Pinpoint the cell where the given text exists, returning its [x, y] midpoint coordinate. 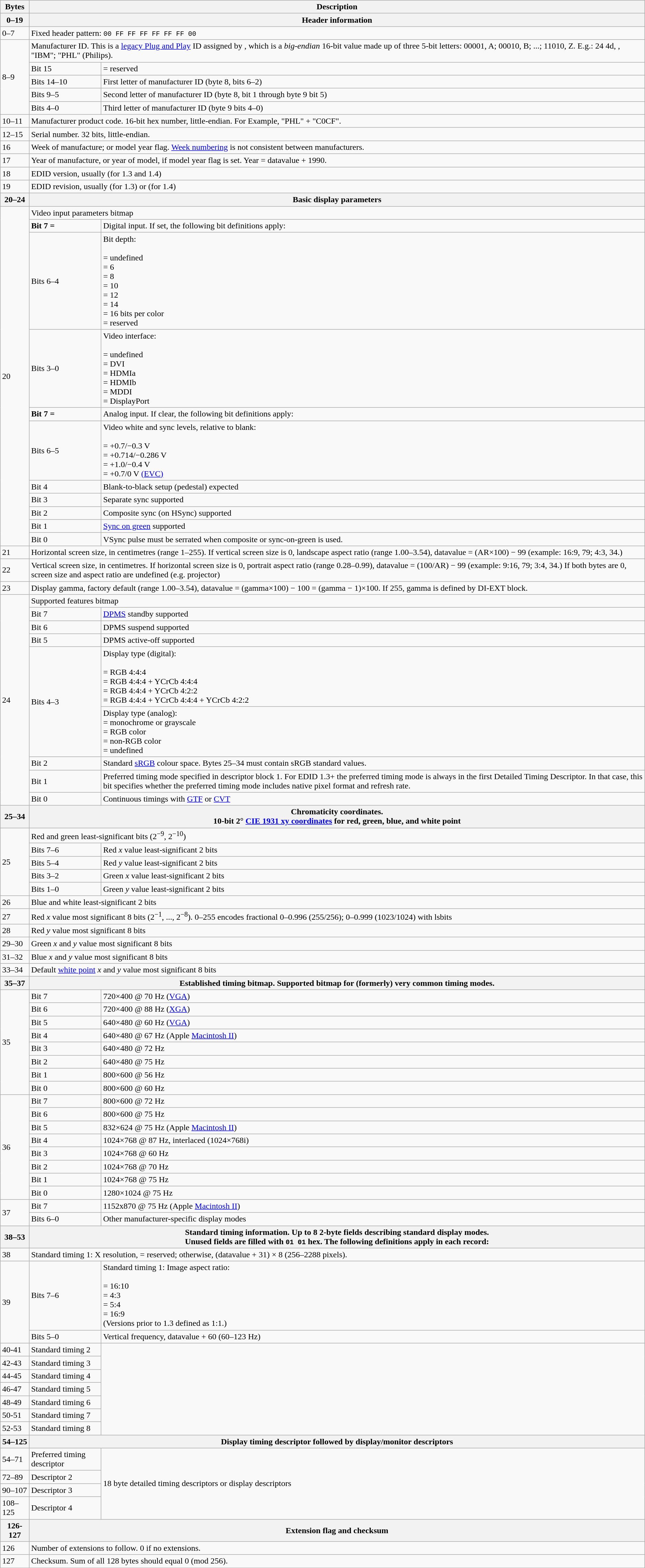
24 [15, 700]
DPMS active-off supported [373, 640]
= reserved [373, 69]
1024×768 @ 60 Hz [373, 1154]
Extension flag and checksum [337, 1530]
Green y value least-significant 2 bits [373, 889]
800×600 @ 72 Hz [373, 1101]
Display type (digital): = RGB 4:4:4 = RGB 4:4:4 + YCrCb 4:4:4 = RGB 4:4:4 + YCrCb 4:2:2 = RGB 4:4:4 + YCrCb 4:4:4 + YCrCb 4:2:2 [373, 677]
Chromaticity coordinates. 10-bit 2° CIE 1931 xy coordinates for red, green, blue, and white point [337, 816]
39 [15, 1302]
126 [15, 1548]
Video input parameters bitmap [337, 213]
12–15 [15, 134]
Continuous timings with GTF or CVT [373, 799]
16 [15, 147]
First letter of manufacturer ID (byte 8, bits 6–2) [373, 82]
Preferred timing descriptor [65, 1459]
Third letter of manufacturer ID (byte 9 bits 4–0) [373, 108]
Bits 6–4 [65, 281]
90–107 [15, 1490]
Blank-to-black setup (pedestal) expected [373, 487]
Bytes [15, 7]
Blue and white least-significant 2 bits [337, 902]
Red and green least-significant bits (2−9, 2−10) [337, 836]
19 [15, 187]
Bit 15 [65, 69]
38 [15, 1255]
36 [15, 1147]
54–125 [15, 1442]
Default white point x and y value most significant 8 bits [337, 970]
EDID revision, usually (for 1.3) or (for 1.4) [337, 187]
800×600 @ 60 Hz [373, 1088]
Header information [337, 20]
Vertical frequency, datavalue + 60 (60–123 Hz) [373, 1337]
640×480 @ 72 Hz [373, 1049]
Blue x and y value most significant 8 bits [337, 957]
Digital input. If set, the following bit definitions apply: [373, 226]
Analog input. If clear, the following bit definitions apply: [373, 414]
48-49 [15, 1402]
Standard timing 7 [65, 1415]
29–30 [15, 944]
127 [15, 1561]
Composite sync (on HSync) supported [373, 513]
23 [15, 588]
37 [15, 1213]
1280×1024 @ 75 Hz [373, 1193]
44-45 [15, 1376]
Standard timing 4 [65, 1376]
Red y value most significant 8 bits [337, 931]
Red x value most significant 8 bits (2−1, ..., 2−8). 0–255 encodes fractional 0–0.996 (255/256); 0–0.999 (1023/1024) with lsbits [337, 916]
8–9 [15, 77]
Supported features bitmap [337, 601]
35 [15, 1042]
21 [15, 552]
40-41 [15, 1350]
Bits 1–0 [65, 889]
Standard sRGB colour space. Bytes 25–34 must contain sRGB standard values. [373, 763]
832×624 @ 75 Hz (Apple Macintosh II) [373, 1127]
Red y value least-significant 2 bits [373, 863]
Bits 6–0 [65, 1219]
25–34 [15, 816]
Bits 4–0 [65, 108]
52-53 [15, 1428]
Standard timing 5 [65, 1389]
Second letter of manufacturer ID (byte 8, bit 1 through byte 9 bit 5) [373, 95]
Number of extensions to follow. 0 if no extensions. [337, 1548]
20 [15, 376]
35–37 [15, 983]
108–125 [15, 1508]
25 [15, 862]
50-51 [15, 1415]
640×480 @ 60 Hz (VGA) [373, 1022]
Green x and y value most significant 8 bits [337, 944]
Standard timing 8 [65, 1428]
Descriptor 4 [65, 1508]
640×480 @ 75 Hz [373, 1062]
VSync pulse must be serrated when composite or sync-on-green is used. [373, 539]
Descriptor 2 [65, 1477]
Other manufacturer-specific display modes [373, 1219]
Bits 4–3 [65, 702]
Separate sync supported [373, 500]
Established timing bitmap. Supported bitmap for (formerly) very common timing modes. [337, 983]
DPMS suspend supported [373, 627]
1024×768 @ 87 Hz, interlaced (1024×768i) [373, 1141]
42-43 [15, 1363]
Bits 9–5 [65, 95]
Standard timing 3 [65, 1363]
800×600 @ 56 Hz [373, 1075]
1024×768 @ 70 Hz [373, 1167]
33–34 [15, 970]
Sync on green supported [373, 526]
Display gamma, factory default (range 1.00–3.54), datavalue = (gamma×100) − 100 = (gamma − 1)×100. If 255, gamma is defined by DI-EXT block. [337, 588]
EDID version, usually (for 1.3 and 1.4) [337, 173]
Bit depth: = undefined = 6 = 8 = 10 = 12 = 14 = 16 bits per color = reserved [373, 281]
1152x870 @ 75 Hz (Apple Macintosh II) [373, 1206]
28 [15, 931]
Bits 6–5 [65, 451]
46-47 [15, 1389]
Display type (analog): = monochrome or grayscale = RGB color = non-RGB color = undefined [373, 732]
0–7 [15, 33]
Green x value least-significant 2 bits [373, 876]
17 [15, 160]
72–89 [15, 1477]
Standard timing 6 [65, 1402]
10–11 [15, 121]
0–19 [15, 20]
Descriptor 3 [65, 1490]
Standard timing 1: X resolution, = reserved; otherwise, (datavalue + 31) × 8 (256–2288 pixels). [337, 1255]
Display timing descriptor followed by display/monitor descriptors [337, 1442]
31–32 [15, 957]
20–24 [15, 200]
26 [15, 902]
Fixed header pattern: 00 FF FF FF FF FF FF 00 [337, 33]
Bits 3–2 [65, 876]
18 byte detailed timing descriptors or display descriptors [373, 1484]
126-127 [15, 1530]
Description [337, 7]
1024×768 @ 75 Hz [373, 1180]
720×400 @ 70 Hz (VGA) [373, 996]
Bits 5–4 [65, 863]
22 [15, 570]
Bits 5–0 [65, 1337]
38–53 [15, 1237]
27 [15, 916]
640×480 @ 67 Hz (Apple Macintosh II) [373, 1035]
18 [15, 173]
Video interface: = undefined = DVI = HDMIa = HDMIb = MDDI = DisplayPort [373, 369]
Year of manufacture, or year of model, if model year flag is set. Year = datavalue + 1990. [337, 160]
Red x value least-significant 2 bits [373, 850]
Manufacturer product code. 16-bit hex number, little-endian. For Example, "PHL" + "C0CF". [337, 121]
Standard timing 2 [65, 1350]
Serial number. 32 bits, little-endian. [337, 134]
Standard timing 1: Image aspect ratio: = 16:10 = 4:3 = 5:4 = 16:9 (Versions prior to 1.3 defined as 1:1.) [373, 1296]
Bits 14–10 [65, 82]
720×400 @ 88 Hz (XGA) [373, 1009]
800×600 @ 75 Hz [373, 1114]
54–71 [15, 1459]
Basic display parameters [337, 200]
Week of manufacture; or model year flag. Week numbering is not consistent between manufacturers. [337, 147]
Bits 3–0 [65, 369]
Video white and sync levels, relative to blank: = +0.7/−0.3 V = +0.714/−0.286 V = +1.0/−0.4 V = +0.7/0 V (EVC) [373, 451]
Checksum. Sum of all 128 bytes should equal 0 (mod 256). [337, 1561]
DPMS standby supported [373, 614]
